For the text-containing cell, return its midpoint in (X, Y) coordinate format. 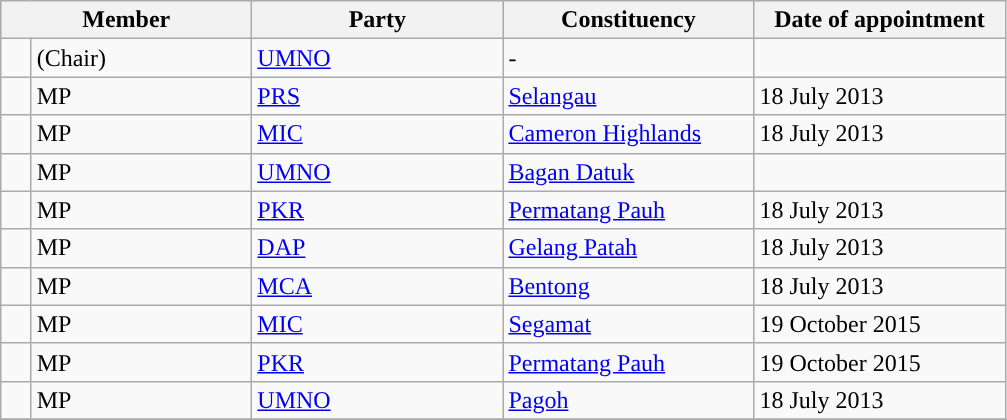
Pagoh (628, 400)
Party (378, 20)
- (628, 58)
Gelang Patah (628, 248)
Segamat (628, 324)
Date of appointment (880, 20)
Constituency (628, 20)
Bagan Datuk (628, 172)
Cameron Highlands (628, 134)
MCA (378, 286)
Member (126, 20)
PRS (378, 96)
Bentong (628, 286)
Selangau (628, 96)
DAP (378, 248)
(Chair) (142, 58)
